Return the (x, y) coordinate for the center point of the cell that contains the specified text.  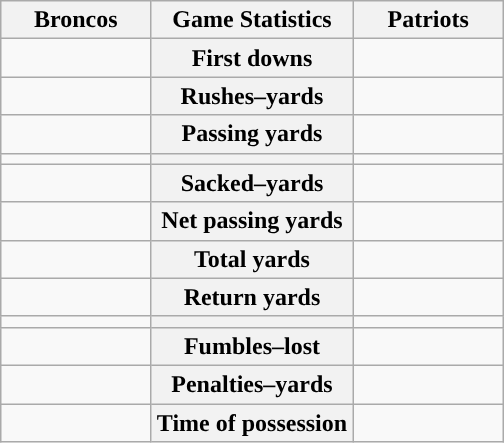
Sacked–yards (252, 183)
Return yards (252, 297)
First downs (252, 58)
Game Statistics (252, 20)
Passing yards (252, 134)
Time of possession (252, 423)
Rushes–yards (252, 96)
Fumbles–lost (252, 346)
Net passing yards (252, 221)
Total yards (252, 259)
Patriots (428, 20)
Broncos (76, 20)
Penalties–yards (252, 384)
